Identify which cell holds the provided text, then report its (x, y) central coordinate. 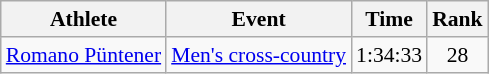
Time (389, 19)
Men's cross-country (258, 55)
Rank (458, 19)
Athlete (84, 19)
1:34:33 (389, 55)
Event (258, 19)
Romano Püntener (84, 55)
28 (458, 55)
